For the text-containing cell, return its midpoint in [x, y] coordinate format. 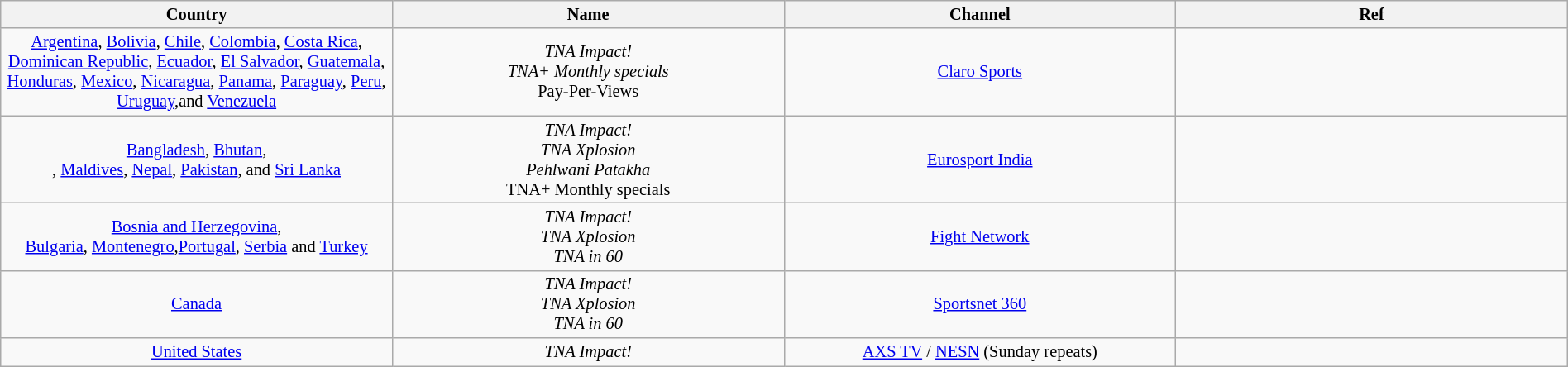
Bangladesh, Bhutan,, Maldives, Nepal, Pakistan, and Sri Lanka [197, 160]
Channel [980, 14]
Canada [197, 304]
Claro Sports [980, 72]
TNA Impact!TNA XplosionPehlwani PatakhaTNA+ Monthly specials [588, 160]
Name [588, 14]
Sportsnet 360 [980, 304]
TNA Impact! [588, 352]
Ref [1372, 14]
AXS TV / NESN (Sunday repeats) [980, 352]
United States [197, 352]
Eurosport India [980, 160]
Fight Network [980, 236]
Country [197, 14]
Bosnia and Herzegovina,Bulgaria, Montenegro,Portugal, Serbia and Turkey [197, 236]
TNA Impact!TNA+ Monthly specialsPay-Per-Views [588, 72]
